Return the [X, Y] coordinate for the center point of the cell that contains the specified text.  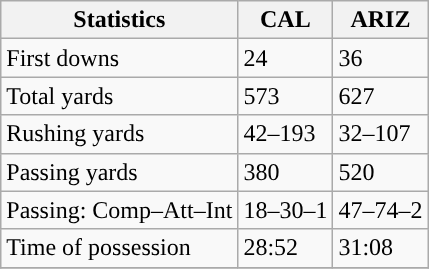
Passing yards [120, 172]
31:08 [380, 248]
Total yards [120, 96]
573 [286, 96]
CAL [286, 20]
627 [380, 96]
520 [380, 172]
Passing: Comp–Att–Int [120, 210]
42–193 [286, 134]
24 [286, 58]
Rushing yards [120, 134]
18–30–1 [286, 210]
First downs [120, 58]
36 [380, 58]
32–107 [380, 134]
47–74–2 [380, 210]
380 [286, 172]
28:52 [286, 248]
Statistics [120, 20]
Time of possession [120, 248]
ARIZ [380, 20]
